Find where the given text appears and provide that cell's center as (X, Y) coordinate. 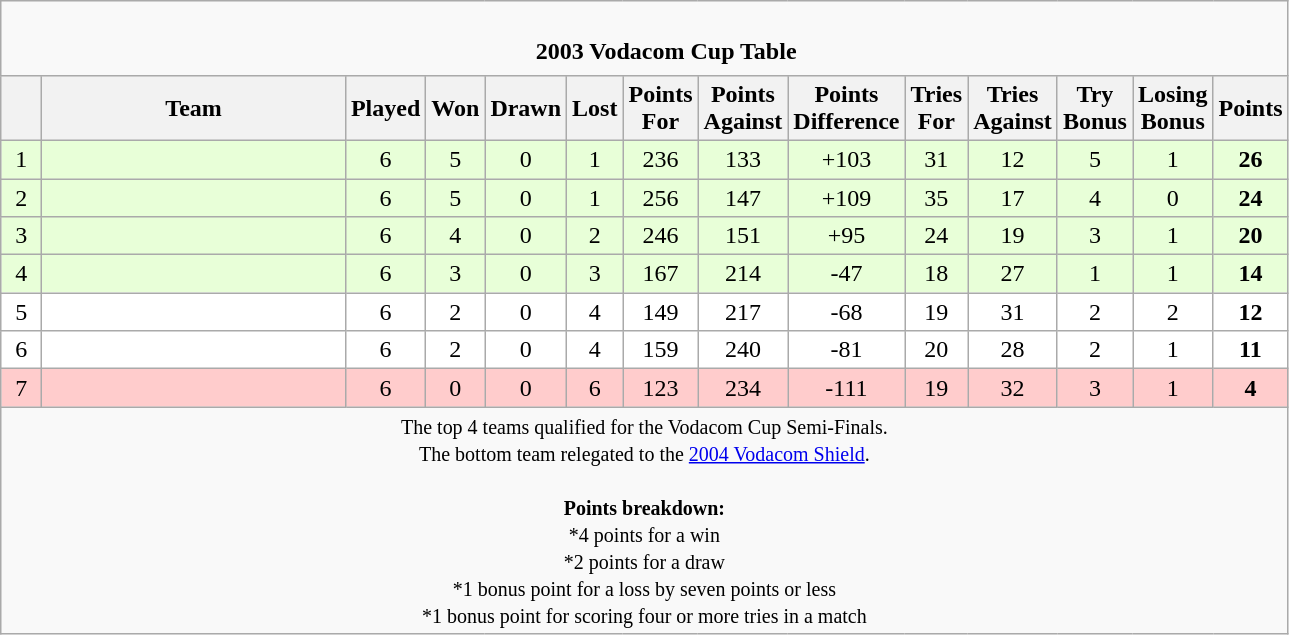
Tries Against (1013, 108)
+103 (846, 159)
Played (385, 108)
-68 (846, 312)
123 (660, 388)
Team (194, 108)
-111 (846, 388)
246 (660, 236)
167 (660, 274)
Points (1250, 108)
234 (743, 388)
240 (743, 350)
214 (743, 274)
217 (743, 312)
32 (1013, 388)
Lost (595, 108)
149 (660, 312)
236 (660, 159)
Points For (660, 108)
11 (1250, 350)
Losing Bonus (1172, 108)
-81 (846, 350)
+95 (846, 236)
17 (1013, 197)
133 (743, 159)
35 (936, 197)
28 (1013, 350)
26 (1250, 159)
Won (456, 108)
Try Bonus (1094, 108)
27 (1013, 274)
7 (22, 388)
18 (936, 274)
Tries For (936, 108)
Points Against (743, 108)
Drawn (526, 108)
+109 (846, 197)
-47 (846, 274)
151 (743, 236)
14 (1250, 274)
159 (660, 350)
256 (660, 197)
147 (743, 197)
Points Difference (846, 108)
